Scan for the cell matching the given text and deliver its [X, Y] coordinate at center. 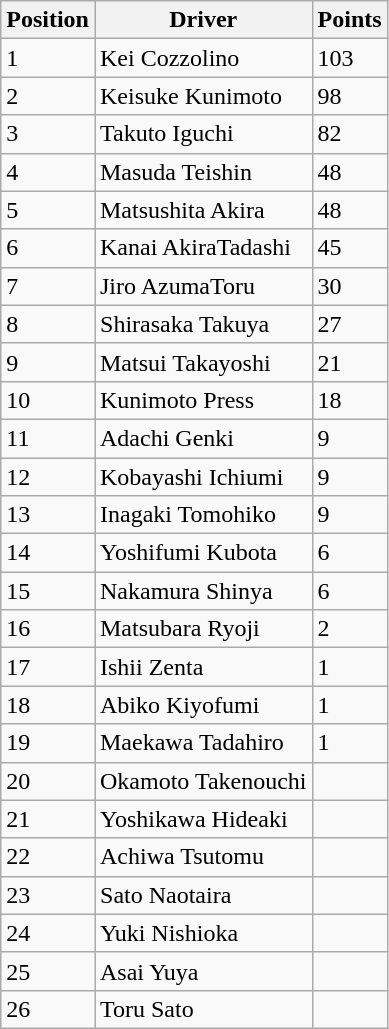
Asai Yuya [203, 971]
Kei Cozzolino [203, 58]
Points [350, 20]
Matsushita Akira [203, 210]
82 [350, 134]
Toru Sato [203, 1009]
Matsubara Ryoji [203, 629]
Kanai AkiraTadashi [203, 248]
Jiro AzumaToru [203, 286]
24 [48, 933]
23 [48, 895]
Kobayashi Ichiumi [203, 477]
13 [48, 515]
16 [48, 629]
Ishii Zenta [203, 667]
27 [350, 324]
3 [48, 134]
14 [48, 553]
8 [48, 324]
Yuki Nishioka [203, 933]
12 [48, 477]
Yoshifumi Kubota [203, 553]
Keisuke Kunimoto [203, 96]
Yoshikawa Hideaki [203, 819]
Abiko Kiyofumi [203, 705]
4 [48, 172]
Nakamura Shinya [203, 591]
20 [48, 781]
15 [48, 591]
98 [350, 96]
Okamoto Takenouchi [203, 781]
Takuto Iguchi [203, 134]
26 [48, 1009]
11 [48, 438]
Inagaki Tomohiko [203, 515]
Shirasaka Takuya [203, 324]
Driver [203, 20]
Matsui Takayoshi [203, 362]
Sato Naotaira [203, 895]
17 [48, 667]
22 [48, 857]
103 [350, 58]
Masuda Teishin [203, 172]
Achiwa Tsutomu [203, 857]
Adachi Genki [203, 438]
Position [48, 20]
10 [48, 400]
Maekawa Tadahiro [203, 743]
5 [48, 210]
19 [48, 743]
30 [350, 286]
45 [350, 248]
7 [48, 286]
Kunimoto Press [203, 400]
25 [48, 971]
